Determine the [x, y] coordinate at the center of the cell enclosing the given text.  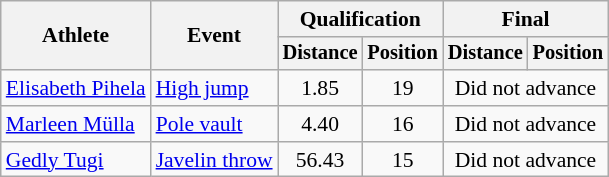
Pole vault [214, 124]
Athlete [76, 36]
Event [214, 36]
Marleen Mülla [76, 124]
16 [402, 124]
High jump [214, 88]
Elisabeth Pihela [76, 88]
4.40 [320, 124]
19 [402, 88]
Qualification [360, 19]
Final [526, 19]
1.85 [320, 88]
